Capture the cell that displays the provided text and extract its (x, y) central coordinate. 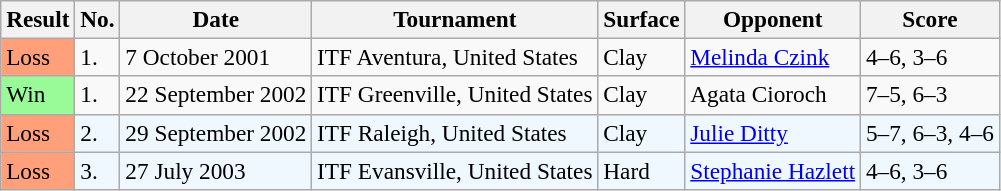
Result (38, 19)
Tournament (455, 19)
3. (98, 170)
ITF Raleigh, United States (455, 133)
22 September 2002 (216, 95)
7 October 2001 (216, 57)
ITF Evansville, United States (455, 170)
ITF Greenville, United States (455, 95)
Date (216, 19)
29 September 2002 (216, 133)
27 July 2003 (216, 170)
7–5, 6–3 (930, 95)
Score (930, 19)
Opponent (773, 19)
ITF Aventura, United States (455, 57)
Win (38, 95)
Agata Cioroch (773, 95)
Melinda Czink (773, 57)
Julie Ditty (773, 133)
Hard (642, 170)
2. (98, 133)
Surface (642, 19)
No. (98, 19)
Stephanie Hazlett (773, 170)
5–7, 6–3, 4–6 (930, 133)
